Detect which cell encompasses the target text, then output its [x, y] center coordinate. 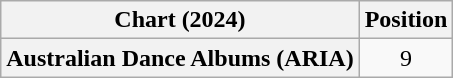
9 [406, 58]
Position [406, 20]
Australian Dance Albums (ARIA) [180, 58]
Chart (2024) [180, 20]
